For the text-containing cell, return its midpoint in (X, Y) coordinate format. 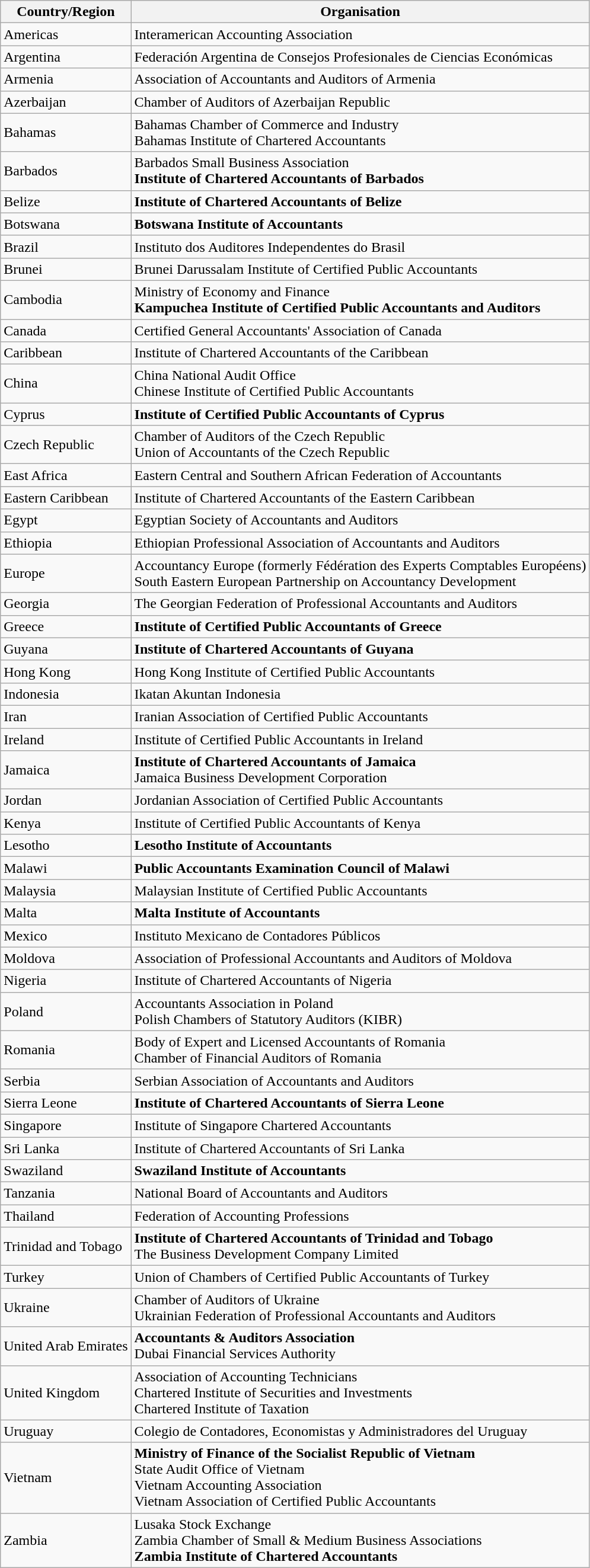
Brunei Darussalam Institute of Certified Public Accountants (361, 269)
Americas (66, 34)
Federation of Accounting Professions (361, 1216)
Chamber of Auditors of UkraineUkrainian Federation of Professional Accountants and Auditors (361, 1307)
Institute of Singapore Chartered Accountants (361, 1125)
Iran (66, 716)
Malta (66, 913)
Ukraine (66, 1307)
Barbados Small Business AssociationInstitute of Chartered Accountants of Barbados (361, 171)
Association of Professional Accountants and Auditors of Moldova (361, 958)
Accountants Association in PolandPolish Chambers of Statutory Auditors (KIBR) (361, 1011)
Nigeria (66, 981)
Guyana (66, 649)
Europe (66, 574)
Institute of Chartered Accountants of Sri Lanka (361, 1148)
Bahamas (66, 133)
United Kingdom (66, 1393)
United Arab Emirates (66, 1346)
Swaziland (66, 1171)
Certified General Accountants' Association of Canada (361, 330)
Botswana (66, 224)
Uruguay (66, 1431)
Czech Republic (66, 444)
Argentina (66, 57)
Egypt (66, 520)
Trinidad and Tobago (66, 1247)
Brunei (66, 269)
Zambia (66, 1540)
Institute of Certified Public Accountants of Kenya (361, 823)
Accountants & Auditors AssociationDubai Financial Services Authority (361, 1346)
National Board of Accountants and Auditors (361, 1193)
Chamber of Auditors of the Czech RepublicUnion of Accountants of the Czech Republic (361, 444)
Association of Accountants and Auditors of Armenia (361, 79)
Georgia (66, 604)
Interamerican Accounting Association (361, 34)
Instituto dos Auditores Independentes do Brasil (361, 247)
Bahamas Chamber of Commerce and IndustryBahamas Institute of Chartered Accountants (361, 133)
Ireland (66, 739)
Institute of Chartered Accountants of Nigeria (361, 981)
Ministry of Economy and FinanceKampuchea Institute of Certified Public Accountants and Auditors (361, 300)
Institute of Chartered Accountants of Belize (361, 201)
Sri Lanka (66, 1148)
Ikatan Akuntan Indonesia (361, 694)
Ethiopian Professional Association of Accountants and Auditors (361, 543)
Turkey (66, 1277)
Lesotho (66, 846)
Body of Expert and Licensed Accountants of RomaniaChamber of Financial Auditors of Romania (361, 1050)
Accountancy Europe (formerly Fédération des Experts Comptables Européens)South Eastern European Partnership on Accountancy Development (361, 574)
Jordanian Association of Certified Public Accountants (361, 801)
Hong Kong (66, 671)
Institute of Chartered Accountants of JamaicaJamaica Business Development Corporation (361, 770)
Azerbaijan (66, 102)
Institute of Certified Public Accountants of Cyprus (361, 414)
Association of Accounting TechniciansChartered Institute of Securities and InvestmentsChartered Institute of Taxation (361, 1393)
Greece (66, 626)
Country/Region (66, 12)
Colegio de Contadores, Economistas y Administradores del Uruguay (361, 1431)
Egyptian Society of Accountants and Auditors (361, 520)
Thailand (66, 1216)
Chamber of Auditors of Azerbaijan Republic (361, 102)
Vietnam (66, 1478)
Institute of Chartered Accountants of the Caribbean (361, 353)
Belize (66, 201)
Hong Kong Institute of Certified Public Accountants (361, 671)
Mexico (66, 936)
Ethiopia (66, 543)
Barbados (66, 171)
Malaysia (66, 891)
Institute of Chartered Accountants of the Eastern Caribbean (361, 498)
Union of Chambers of Certified Public Accountants of Turkey (361, 1277)
Iranian Association of Certified Public Accountants (361, 716)
Lesotho Institute of Accountants (361, 846)
Jordan (66, 801)
The Georgian Federation of Professional Accountants and Auditors (361, 604)
Malawi (66, 868)
Serbia (66, 1080)
Romania (66, 1050)
Serbian Association of Accountants and Auditors (361, 1080)
Malta Institute of Accountants (361, 913)
Moldova (66, 958)
Brazil (66, 247)
China National Audit OfficeChinese Institute of Certified Public Accountants (361, 384)
Tanzania (66, 1193)
Eastern Caribbean (66, 498)
Institute of Certified Public Accountants of Greece (361, 626)
Institute of Chartered Accountants of Sierra Leone (361, 1103)
Organisation (361, 12)
Indonesia (66, 694)
Instituto Mexicano de Contadores Públicos (361, 936)
Cyprus (66, 414)
East Africa (66, 475)
Public Accountants Examination Council of Malawi (361, 868)
Botswana Institute of Accountants (361, 224)
Caribbean (66, 353)
Institute of Certified Public Accountants in Ireland (361, 739)
Canada (66, 330)
Jamaica (66, 770)
Cambodia (66, 300)
Poland (66, 1011)
Institute of Chartered Accountants of Trinidad and TobagoThe Business Development Company Limited (361, 1247)
Federación Argentina de Consejos Profesionales de Ciencias Económicas (361, 57)
Malaysian Institute of Certified Public Accountants (361, 891)
Kenya (66, 823)
Armenia (66, 79)
Eastern Central and Southern African Federation of Accountants (361, 475)
Swaziland Institute of Accountants (361, 1171)
Sierra Leone (66, 1103)
China (66, 384)
Singapore (66, 1125)
Institute of Chartered Accountants of Guyana (361, 649)
Lusaka Stock ExchangeZambia Chamber of Small & Medium Business AssociationsZambia Institute of Chartered Accountants (361, 1540)
